Output the (x, y) coordinate of the center of the cell containing the given text.  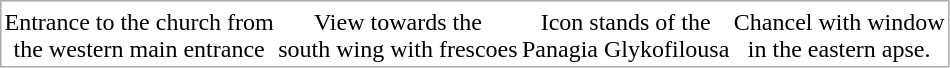
Entrance to the church fromthe western main entrance (139, 36)
View towards thesouth wing with frescoes (398, 36)
Icon stands of thePanagia Glykofilousa (626, 36)
Chancel with windowin the eastern apse. (839, 36)
